Extract the [X, Y] coordinate from the center of the cell holding the provided text.  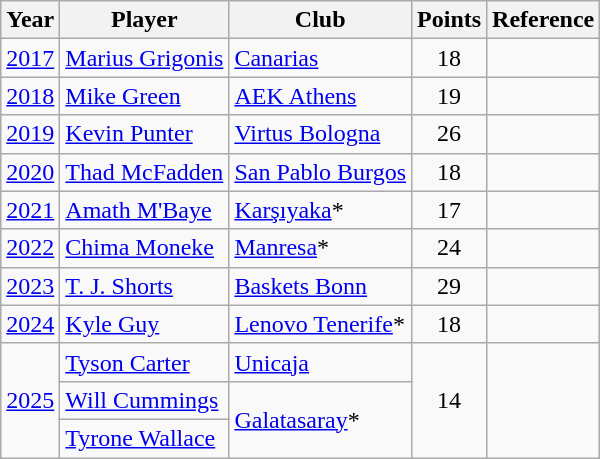
Kevin Punter [144, 134]
14 [450, 400]
2024 [30, 324]
Club [320, 20]
Galatasaray* [320, 419]
17 [450, 210]
AEK Athens [320, 96]
Baskets Bonn [320, 286]
Mike Green [144, 96]
Points [450, 20]
2019 [30, 134]
Reference [544, 20]
2018 [30, 96]
2020 [30, 172]
2017 [30, 58]
24 [450, 248]
Amath M'Baye [144, 210]
2025 [30, 400]
19 [450, 96]
Player [144, 20]
29 [450, 286]
Tyrone Wallace [144, 438]
Lenovo Tenerife* [320, 324]
Canarias [320, 58]
Karşıyaka* [320, 210]
T. J. Shorts [144, 286]
Year [30, 20]
Tyson Carter [144, 362]
2021 [30, 210]
2022 [30, 248]
Kyle Guy [144, 324]
Thad McFadden [144, 172]
Marius Grigonis [144, 58]
Virtus Bologna [320, 134]
Unicaja [320, 362]
Chima Moneke [144, 248]
2023 [30, 286]
Manresa* [320, 248]
San Pablo Burgos [320, 172]
Will Cummings [144, 400]
26 [450, 134]
